Capture the cell that displays the provided text and extract its [x, y] central coordinate. 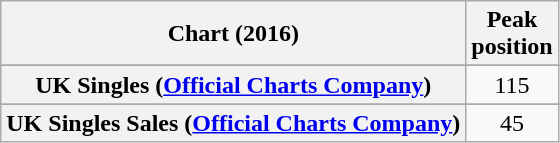
UK Singles (Official Charts Company) [234, 85]
Chart (2016) [234, 34]
115 [512, 85]
UK Singles Sales (Official Charts Company) [234, 123]
Peakposition [512, 34]
45 [512, 123]
